Return the [x, y] coordinate for the center point of the cell that contains the specified text.  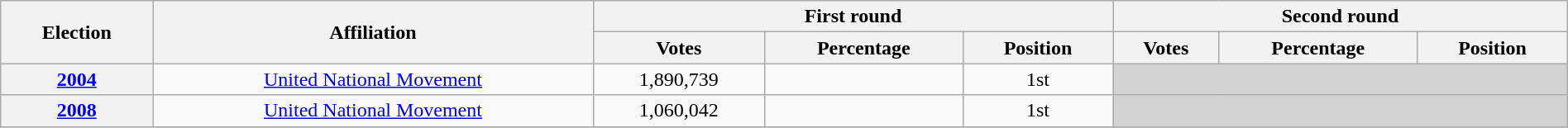
Election [77, 32]
First round [853, 17]
Second round [1341, 17]
1,890,739 [678, 79]
Affiliation [373, 32]
1,060,042 [678, 111]
2008 [77, 111]
2004 [77, 79]
